Return the [x, y] coordinate for the center point of the cell that contains the specified text.  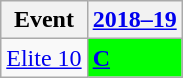
C [134, 58]
2018–19 [134, 20]
Elite 10 [44, 58]
Event [44, 20]
